Detect which cell encompasses the target text, then output its [x, y] center coordinate. 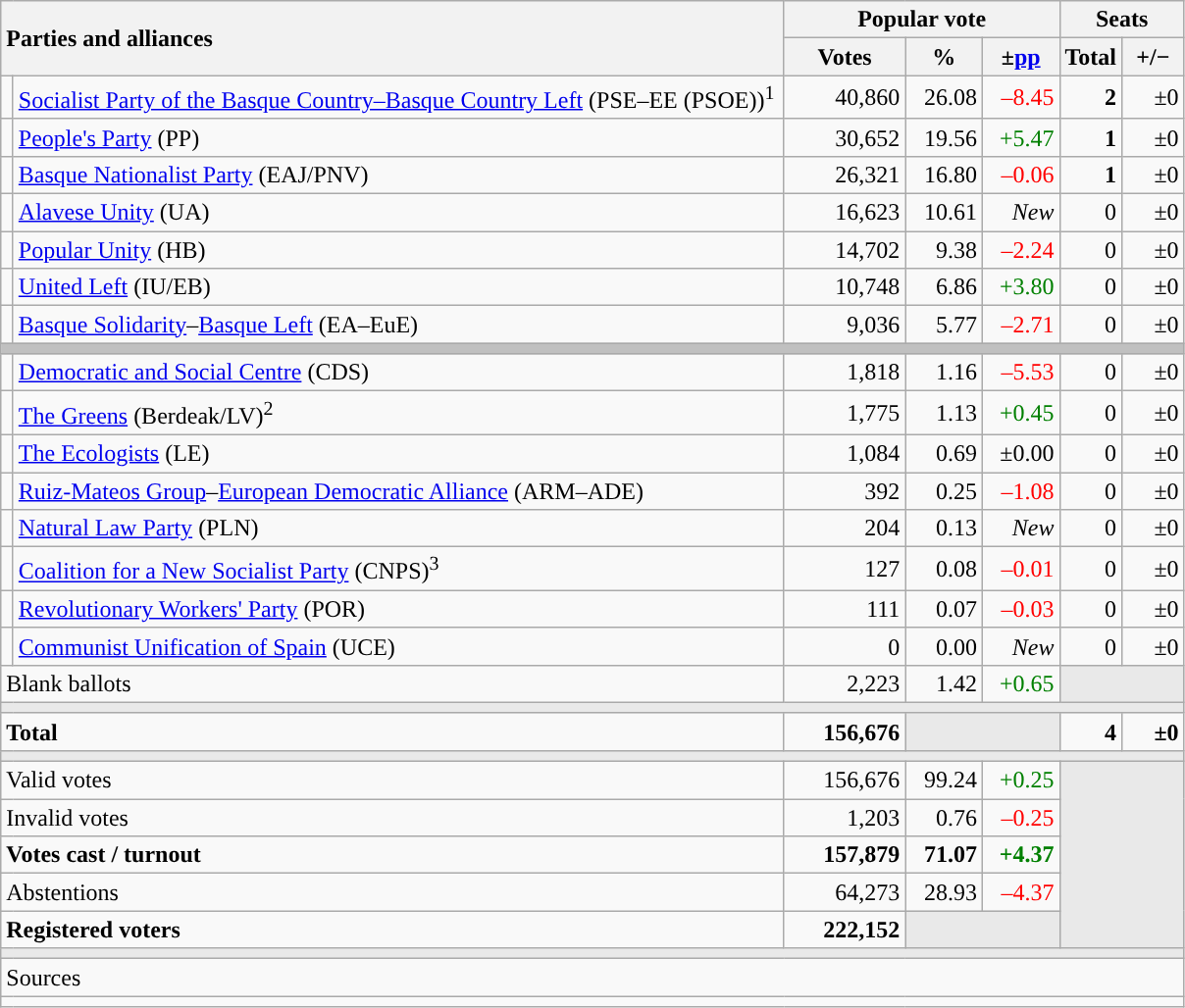
4 [1091, 731]
Registered voters [392, 930]
1,084 [845, 453]
+3.80 [1020, 287]
204 [845, 529]
16.80 [944, 175]
+0.65 [1020, 683]
222,152 [845, 930]
1,818 [845, 373]
–2.71 [1020, 325]
–0.06 [1020, 175]
Socialist Party of the Basque Country–Basque Country Left (PSE–EE (PSOE))1 [398, 98]
Parties and alliances [392, 38]
1.42 [944, 683]
+5.47 [1020, 137]
–5.53 [1020, 373]
Communist Unification of Spain (UCE) [398, 646]
40,860 [845, 98]
Popular vote [922, 20]
±pp [1020, 57]
111 [845, 609]
19.56 [944, 137]
14,702 [845, 250]
0.25 [944, 491]
Basque Nationalist Party (EAJ/PNV) [398, 175]
–2.24 [1020, 250]
1,203 [845, 818]
–0.25 [1020, 818]
Popular Unity (HB) [398, 250]
0.08 [944, 569]
Valid votes [392, 781]
±0.00 [1020, 453]
2,223 [845, 683]
392 [845, 491]
1.13 [944, 414]
Invalid votes [392, 818]
The Ecologists (LE) [398, 453]
0.07 [944, 609]
Votes cast / turnout [392, 855]
Ruiz-Mateos Group–European Democratic Alliance (ARM–ADE) [398, 491]
71.07 [944, 855]
–0.01 [1020, 569]
6.86 [944, 287]
Natural Law Party (PLN) [398, 529]
2 [1091, 98]
+0.45 [1020, 414]
10.61 [944, 213]
Blank ballots [392, 683]
+4.37 [1020, 855]
0.13 [944, 529]
64,273 [845, 892]
9.38 [944, 250]
–1.08 [1020, 491]
The Greens (Berdeak/LV)2 [398, 414]
–0.03 [1020, 609]
Coalition for a New Socialist Party (CNPS)3 [398, 569]
Democratic and Social Centre (CDS) [398, 373]
1,775 [845, 414]
Seats [1122, 20]
United Left (IU/EB) [398, 287]
Abstentions [392, 892]
0.69 [944, 453]
157,879 [845, 855]
Basque Solidarity–Basque Left (EA–EuE) [398, 325]
9,036 [845, 325]
0.76 [944, 818]
Sources [592, 978]
Alavese Unity (UA) [398, 213]
1.16 [944, 373]
127 [845, 569]
0.00 [944, 646]
30,652 [845, 137]
26,321 [845, 175]
Votes [845, 57]
26.08 [944, 98]
% [944, 57]
28.93 [944, 892]
99.24 [944, 781]
16,623 [845, 213]
10,748 [845, 287]
5.77 [944, 325]
+/− [1154, 57]
People's Party (PP) [398, 137]
–8.45 [1020, 98]
+0.25 [1020, 781]
Revolutionary Workers' Party (POR) [398, 609]
–4.37 [1020, 892]
